Detect which cell encompasses the target text, then output its [x, y] center coordinate. 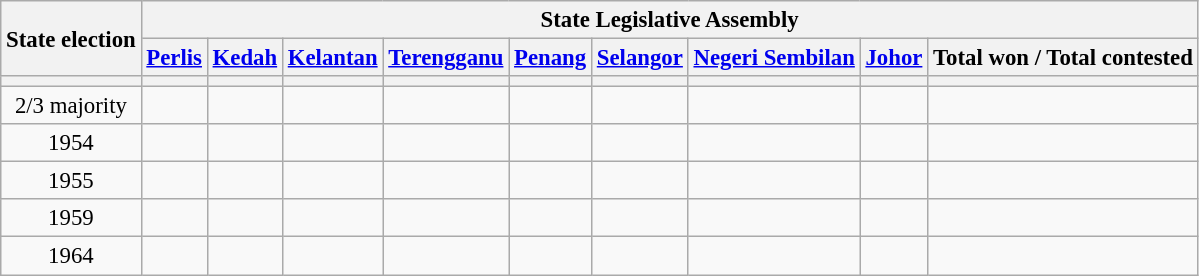
1954 [71, 143]
2/3 majority [71, 106]
Kedah [244, 58]
Perlis [174, 58]
Johor [894, 58]
Terengganu [446, 58]
State election [71, 38]
1964 [71, 256]
Penang [550, 58]
Kelantan [332, 58]
State Legislative Assembly [670, 20]
1955 [71, 181]
Negeri Sembilan [774, 58]
Selangor [640, 58]
Total won / Total contested [1064, 58]
1959 [71, 219]
